Return [X, Y] of the center of cell containing provided text 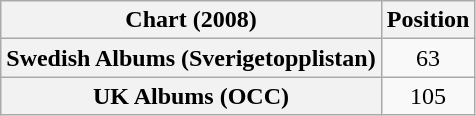
Position [428, 20]
UK Albums (OCC) [191, 96]
63 [428, 58]
105 [428, 96]
Chart (2008) [191, 20]
Swedish Albums (Sverigetopplistan) [191, 58]
